Scan for the cell matching the given text and deliver its [x, y] coordinate at center. 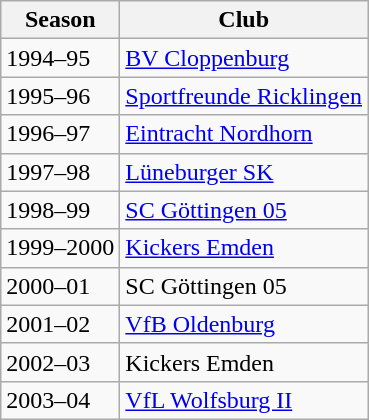
1997–98 [60, 172]
Lüneburger SK [244, 172]
Club [244, 20]
Season [60, 20]
1995–96 [60, 96]
VfB Oldenburg [244, 324]
2000–01 [60, 286]
1999–2000 [60, 248]
1994–95 [60, 58]
VfL Wolfsburg II [244, 400]
1996–97 [60, 134]
BV Cloppenburg [244, 58]
1998–99 [60, 210]
2002–03 [60, 362]
2001–02 [60, 324]
Sportfreunde Ricklingen [244, 96]
2003–04 [60, 400]
Eintracht Nordhorn [244, 134]
